Detect which cell encompasses the target text, then output its (x, y) center coordinate. 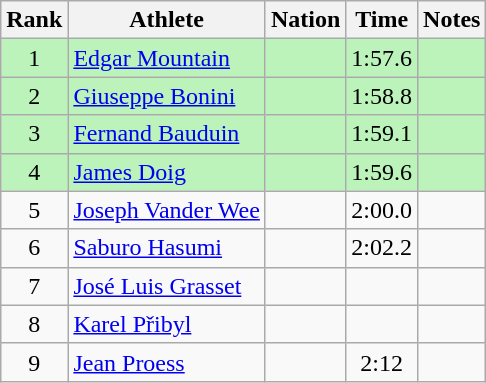
Fernand Bauduin (167, 134)
1:58.8 (382, 96)
2:12 (382, 362)
4 (34, 172)
1 (34, 58)
8 (34, 324)
6 (34, 248)
Notes (452, 20)
Joseph Vander Wee (167, 210)
9 (34, 362)
1:59.1 (382, 134)
Rank (34, 20)
1:57.6 (382, 58)
Athlete (167, 20)
5 (34, 210)
2:00.0 (382, 210)
Nation (305, 20)
2:02.2 (382, 248)
7 (34, 286)
James Doig (167, 172)
3 (34, 134)
Karel Přibyl (167, 324)
Time (382, 20)
Jean Proess (167, 362)
José Luis Grasset (167, 286)
Edgar Mountain (167, 58)
2 (34, 96)
1:59.6 (382, 172)
Giuseppe Bonini (167, 96)
Saburo Hasumi (167, 248)
